Scan for the cell matching the given text and deliver its (x, y) coordinate at center. 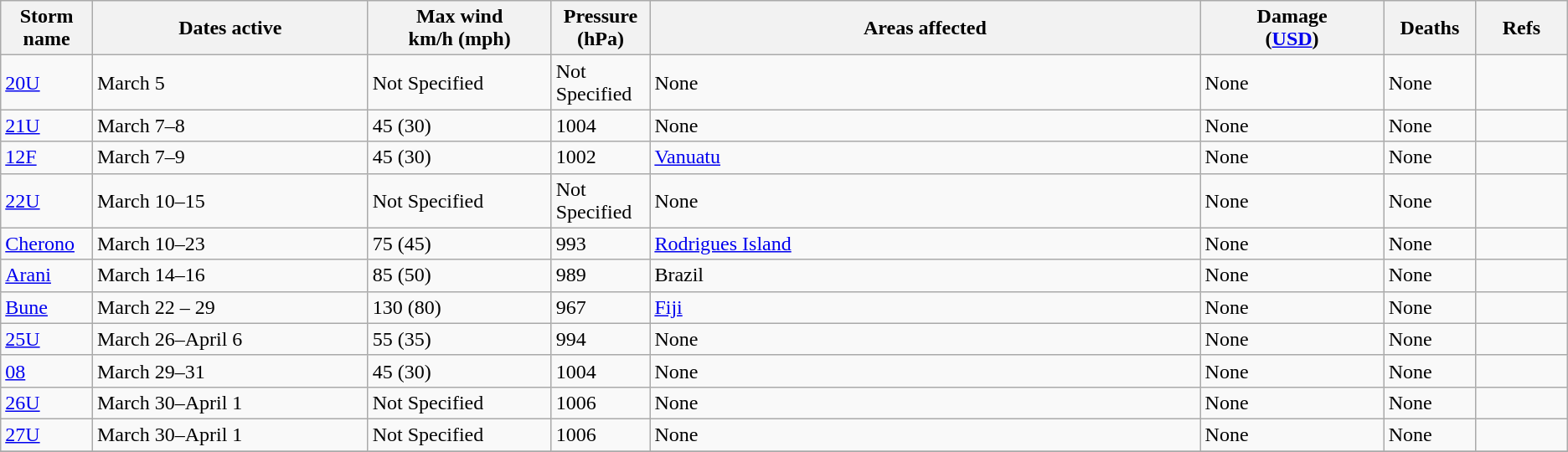
130 (80) (459, 307)
March 10–15 (230, 201)
March 7–9 (230, 157)
Max windkm/h (mph) (459, 28)
22U (47, 201)
March 10–23 (230, 244)
75 (45) (459, 244)
967 (601, 307)
Brazil (925, 275)
March 7–8 (230, 126)
Rodrigues Island (925, 244)
March 29–31 (230, 371)
March 26–April 6 (230, 339)
March 14–16 (230, 275)
25U (47, 339)
08 (47, 371)
Dates active (230, 28)
26U (47, 403)
Cherono (47, 244)
55 (35) (459, 339)
12F (47, 157)
Vanuatu (925, 157)
Fiji (925, 307)
20U (47, 82)
March 22 – 29 (230, 307)
85 (50) (459, 275)
994 (601, 339)
Pressure(hPa) (601, 28)
Refs (1522, 28)
March 5 (230, 82)
Areas affected (925, 28)
Bune (47, 307)
Arani (47, 275)
989 (601, 275)
27U (47, 434)
Damage(USD) (1292, 28)
21U (47, 126)
Storm name (47, 28)
1002 (601, 157)
Deaths (1430, 28)
993 (601, 244)
